Capture the cell that displays the provided text and extract its (X, Y) central coordinate. 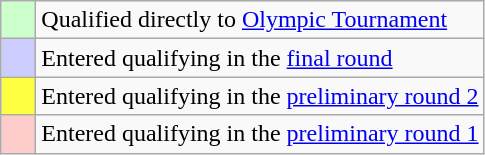
Entered qualifying in the preliminary round 1 (260, 134)
Entered qualifying in the preliminary round 2 (260, 96)
Entered qualifying in the final round (260, 58)
Qualified directly to Olympic Tournament (260, 20)
